Pinpoint the cell where the given text exists, returning its [X, Y] midpoint coordinate. 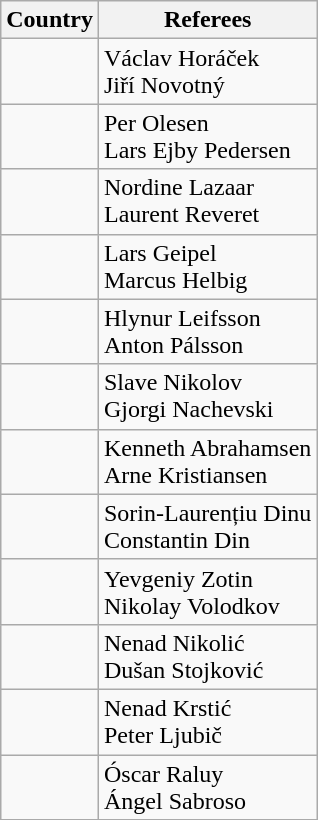
Referees [207, 20]
Yevgeniy ZotinNikolay Volodkov [207, 592]
Kenneth AbrahamsenArne Kristiansen [207, 462]
Country [50, 20]
Per OlesenLars Ejby Pedersen [207, 136]
Óscar RaluyÁngel Sabroso [207, 786]
Nenad KrstićPeter Ljubič [207, 722]
Nenad NikolićDušan Stojković [207, 656]
Slave NikolovGjorgi Nachevski [207, 396]
Lars GeipelMarcus Helbig [207, 266]
Nordine LazaarLaurent Reveret [207, 202]
Václav HoráčekJiří Novotný [207, 72]
Sorin-Laurențiu DinuConstantin Din [207, 526]
Hlynur LeifssonAnton Pálsson [207, 332]
